Search for the cell housing the specified text and yield its [X, Y] center coordinate. 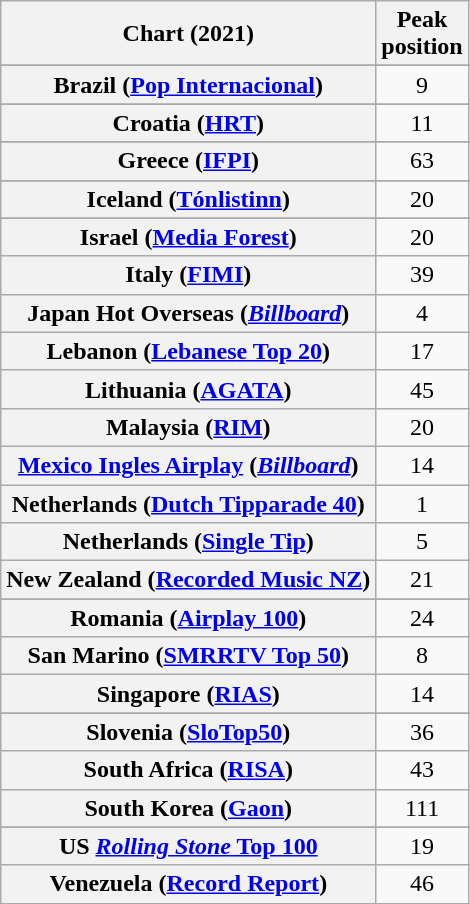
New Zealand (Recorded Music NZ) [188, 580]
5 [422, 542]
Netherlands (Dutch Tipparade 40) [188, 503]
Israel (Media Forest) [188, 237]
17 [422, 351]
9 [422, 85]
45 [422, 389]
111 [422, 808]
Venezuela (Record Report) [188, 884]
Netherlands (Single Tip) [188, 542]
Lebanon (Lebanese Top 20) [188, 351]
Iceland (Tónlistinn) [188, 199]
36 [422, 732]
4 [422, 313]
Japan Hot Overseas (Billboard) [188, 313]
Slovenia (SloTop50) [188, 732]
46 [422, 884]
39 [422, 275]
1 [422, 503]
21 [422, 580]
South Korea (Gaon) [188, 808]
Peakposition [422, 34]
43 [422, 770]
South Africa (RISA) [188, 770]
Croatia (HRT) [188, 123]
US Rolling Stone Top 100 [188, 846]
11 [422, 123]
Greece (IFPI) [188, 161]
San Marino (SMRRTV Top 50) [188, 656]
Lithuania (AGATA) [188, 389]
Mexico Ingles Airplay (Billboard) [188, 465]
Romania (Airplay 100) [188, 618]
Malaysia (RIM) [188, 427]
24 [422, 618]
8 [422, 656]
63 [422, 161]
Brazil (Pop Internacional) [188, 85]
19 [422, 846]
Italy (FIMI) [188, 275]
Singapore (RIAS) [188, 694]
Chart (2021) [188, 34]
